Detect which cell encompasses the target text, then output its (X, Y) center coordinate. 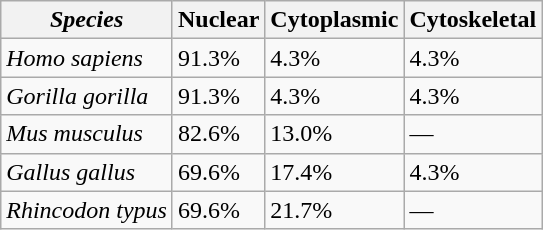
82.6% (218, 134)
17.4% (334, 172)
Rhincodon typus (87, 210)
Homo sapiens (87, 58)
Species (87, 20)
Nuclear (218, 20)
Cytoplasmic (334, 20)
Gorilla gorilla (87, 96)
Gallus gallus (87, 172)
Cytoskeletal (473, 20)
Mus musculus (87, 134)
13.0% (334, 134)
21.7% (334, 210)
